Capture the cell that displays the provided text and extract its [x, y] central coordinate. 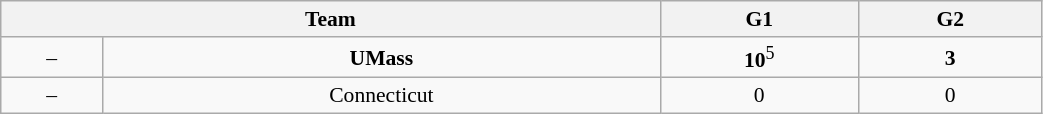
Connecticut [382, 96]
Team [330, 19]
3 [950, 58]
UMass [382, 58]
G2 [950, 19]
G1 [759, 19]
105 [759, 58]
